Determine the (x, y) coordinate at the center of the cell enclosing the given text.  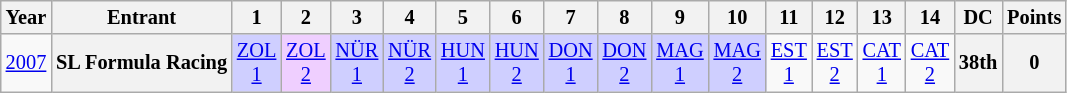
HUN2 (517, 63)
7 (571, 17)
6 (517, 17)
11 (789, 17)
8 (624, 17)
Points (1034, 17)
5 (463, 17)
3 (358, 17)
DON1 (571, 63)
MAG2 (738, 63)
Year (26, 17)
1 (256, 17)
Entrant (142, 17)
13 (882, 17)
NÜR1 (358, 63)
SL Formula Racing (142, 63)
ZOL2 (306, 63)
ZOL1 (256, 63)
DON2 (624, 63)
14 (930, 17)
NÜR2 (410, 63)
38th (978, 63)
CAT2 (930, 63)
4 (410, 17)
9 (680, 17)
0 (1034, 63)
DC (978, 17)
12 (835, 17)
CAT1 (882, 63)
EST1 (789, 63)
2007 (26, 63)
10 (738, 17)
MAG1 (680, 63)
EST2 (835, 63)
HUN1 (463, 63)
2 (306, 17)
